Extract the (X, Y) coordinate from the center of the cell holding the provided text.  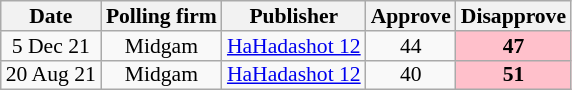
Polling firm (162, 16)
Publisher (294, 16)
20 Aug 21 (51, 75)
44 (411, 46)
Date (51, 16)
51 (514, 75)
47 (514, 46)
40 (411, 75)
Approve (411, 16)
Disapprove (514, 16)
5 Dec 21 (51, 46)
